Return the [X, Y] coordinate for the center point of the cell that contains the specified text.  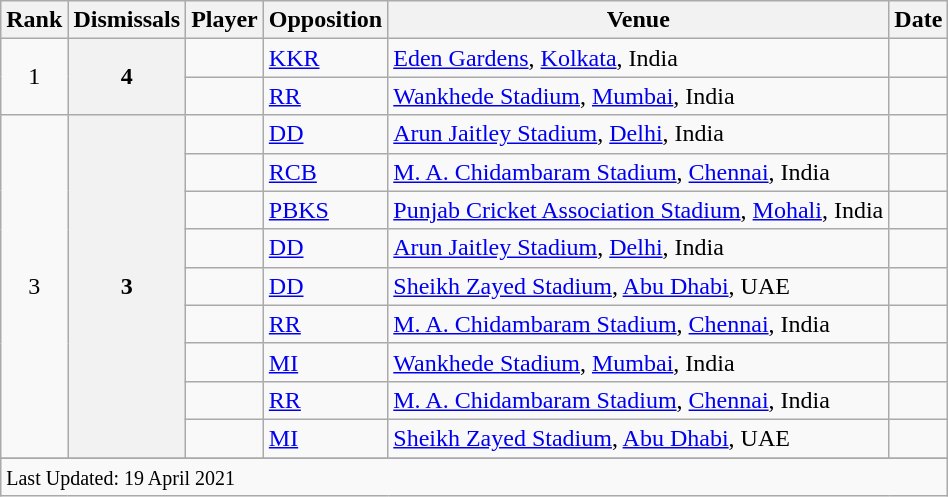
Player [225, 20]
RCB [325, 172]
Venue [638, 20]
PBKS [325, 210]
Eden Gardens, Kolkata, India [638, 58]
Opposition [325, 20]
Punjab Cricket Association Stadium, Mohali, India [638, 210]
4 [127, 77]
Rank [34, 20]
KKR [325, 58]
1 [34, 77]
Date [918, 20]
Last Updated: 19 April 2021 [474, 477]
Dismissals [127, 20]
